From the cell containing the given text, extract its center point as (x, y) coordinate. 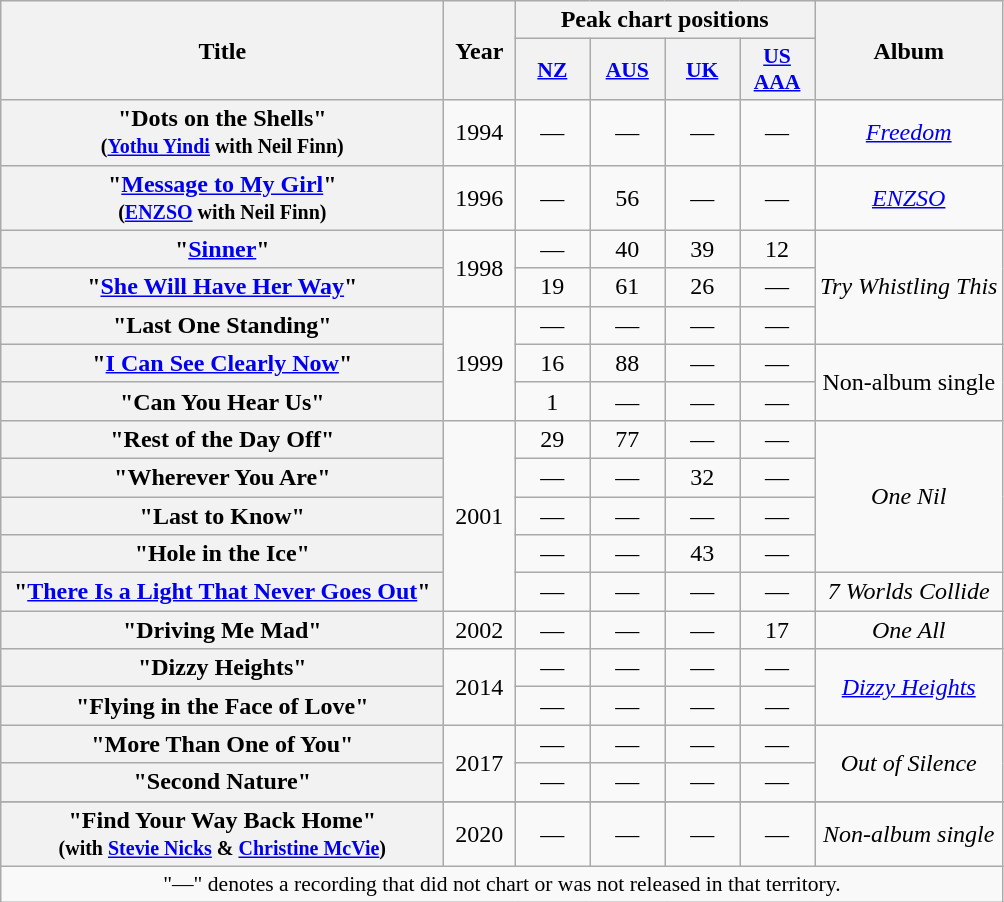
12 (778, 249)
"Dots on the Shells"(Yothu Yindi with Neil Finn) (222, 132)
16 (552, 363)
"Last to Know" (222, 515)
"She Will Have Her Way" (222, 287)
Dizzy Heights (908, 687)
56 (628, 198)
29 (552, 439)
"Driving Me Mad" (222, 630)
19 (552, 287)
Title (222, 50)
43 (702, 554)
"Flying in the Face of Love" (222, 706)
7 Worlds Collide (908, 592)
1 (552, 401)
AUS (628, 70)
"I Can See Clearly Now" (222, 363)
Out of Silence (908, 763)
Try Whistling This (908, 287)
Freedom (908, 132)
"Hole in the Ice" (222, 554)
"Second Nature" (222, 782)
1996 (480, 198)
88 (628, 363)
2020 (480, 834)
"Message to My Girl"(ENZSO with Neil Finn) (222, 198)
32 (702, 477)
Peak chart positions (665, 20)
"Wherever You Are" (222, 477)
1994 (480, 132)
"Find Your Way Back Home"(with Stevie Nicks & Christine McVie) (222, 834)
2014 (480, 687)
"There Is a Light That Never Goes Out" (222, 592)
One All (908, 630)
NZ (552, 70)
"Dizzy Heights" (222, 668)
2001 (480, 515)
"More Than One of You" (222, 744)
One Nil (908, 496)
UK (702, 70)
Year (480, 50)
61 (628, 287)
ENZSO (908, 198)
"Last One Standing" (222, 325)
Album (908, 50)
1998 (480, 268)
40 (628, 249)
"Sinner" (222, 249)
"Rest of the Day Off" (222, 439)
2002 (480, 630)
"—" denotes a recording that did not chart or was not released in that territory. (502, 884)
39 (702, 249)
17 (778, 630)
"Can You Hear Us" (222, 401)
2017 (480, 763)
US AAA (778, 70)
1999 (480, 363)
77 (628, 439)
26 (702, 287)
